Find where the given text appears and provide that cell's center as (x, y) coordinate. 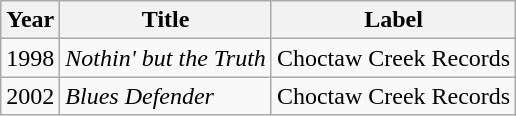
Nothin' but the Truth (166, 58)
2002 (30, 96)
Year (30, 20)
Blues Defender (166, 96)
Title (166, 20)
Label (393, 20)
1998 (30, 58)
